Search for the cell housing the specified text and yield its [X, Y] center coordinate. 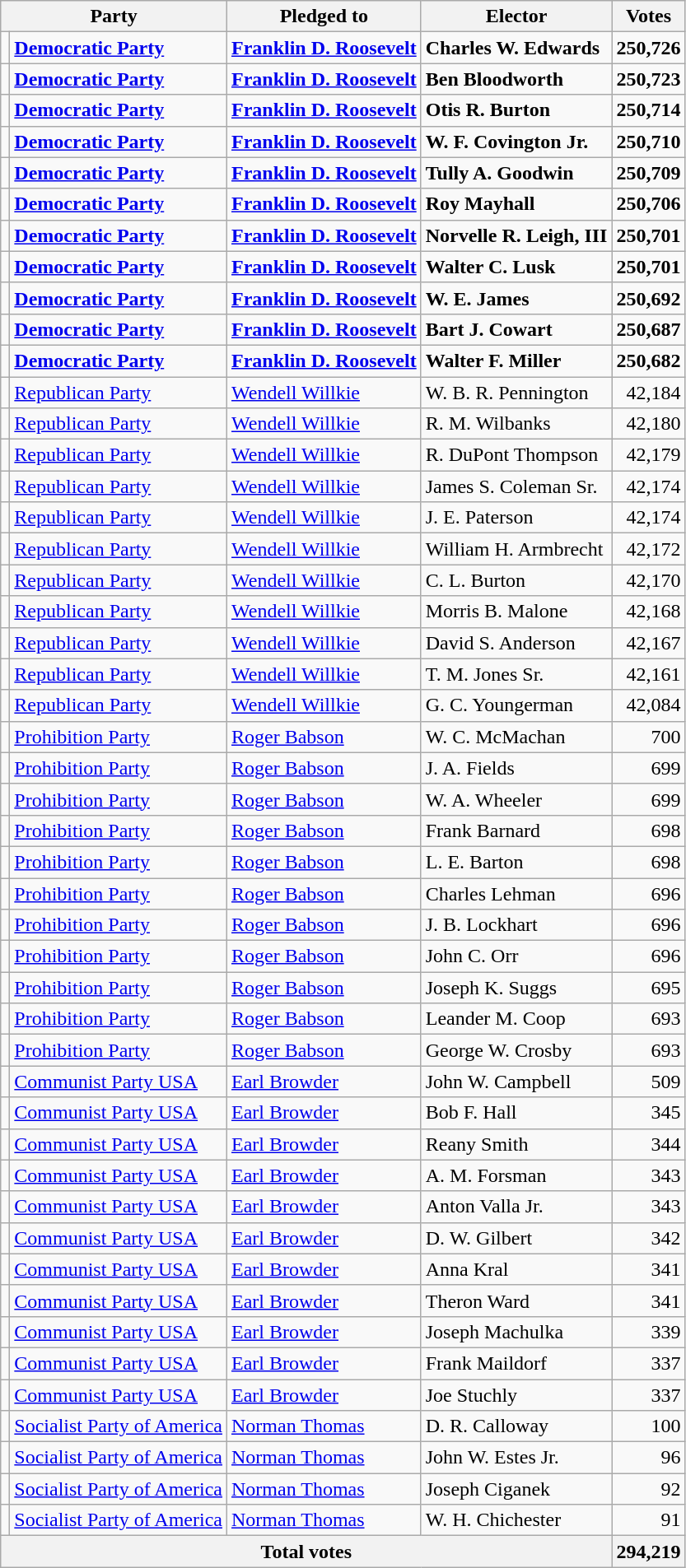
John W. Campbell [516, 1082]
Charles Lehman [516, 893]
695 [649, 988]
W. H. Chichester [516, 1520]
339 [649, 1332]
Roy Mayhall [516, 204]
250,710 [649, 142]
Joe Stuchly [516, 1395]
David S. Anderson [516, 643]
Tully A. Goodwin [516, 173]
W. E. James [516, 298]
Leander M. Coop [516, 1019]
William H. Armbrecht [516, 549]
R. DuPont Thompson [516, 455]
509 [649, 1082]
42,180 [649, 424]
Joseph Ciganek [516, 1489]
42,168 [649, 612]
John C. Orr [516, 956]
Walter C. Lusk [516, 267]
250,726 [649, 48]
Anton Valla Jr. [516, 1207]
250,709 [649, 173]
Frank Barnard [516, 831]
L. E. Barton [516, 862]
W. B. R. Pennington [516, 393]
Bart J. Cowart [516, 329]
250,687 [649, 329]
91 [649, 1520]
Votes [649, 16]
T. M. Jones Sr. [516, 674]
Elector [516, 16]
Otis R. Burton [516, 110]
D. R. Calloway [516, 1426]
J. A. Fields [516, 768]
92 [649, 1489]
Frank Maildorf [516, 1363]
100 [649, 1426]
250,714 [649, 110]
Pledged to [324, 16]
96 [649, 1458]
W. F. Covington Jr. [516, 142]
Ben Bloodworth [516, 79]
250,706 [649, 204]
R. M. Wilbanks [516, 424]
James S. Coleman Sr. [516, 486]
A. M. Forsman [516, 1175]
J. B. Lockhart [516, 925]
42,161 [649, 674]
42,179 [649, 455]
250,723 [649, 79]
Joseph K. Suggs [516, 988]
Norvelle R. Leigh, III [516, 235]
294,219 [649, 1552]
250,682 [649, 361]
42,084 [649, 705]
42,184 [649, 393]
Total votes [306, 1552]
Walter F. Miller [516, 361]
344 [649, 1144]
J. E. Paterson [516, 518]
Party [114, 16]
42,172 [649, 549]
C. L. Burton [516, 580]
345 [649, 1113]
W. A. Wheeler [516, 799]
Joseph Machulka [516, 1332]
250,692 [649, 298]
Bob F. Hall [516, 1113]
Reany Smith [516, 1144]
Theron Ward [516, 1300]
342 [649, 1238]
G. C. Youngerman [516, 705]
Morris B. Malone [516, 612]
George W. Crosby [516, 1050]
John W. Estes Jr. [516, 1458]
Charles W. Edwards [516, 48]
W. C. McMachan [516, 737]
42,170 [649, 580]
700 [649, 737]
42,167 [649, 643]
Anna Kral [516, 1269]
D. W. Gilbert [516, 1238]
